Provide the [X, Y] coordinate of the cell's center where the given text is located.  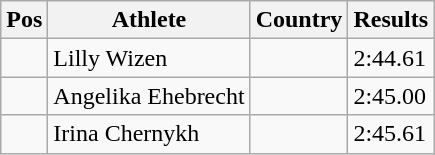
2:44.61 [391, 58]
Athlete [149, 20]
2:45.00 [391, 96]
2:45.61 [391, 134]
Pos [24, 20]
Results [391, 20]
Lilly Wizen [149, 58]
Angelika Ehebrecht [149, 96]
Irina Chernykh [149, 134]
Country [299, 20]
